Find where the given text appears and provide that cell's center as (X, Y) coordinate. 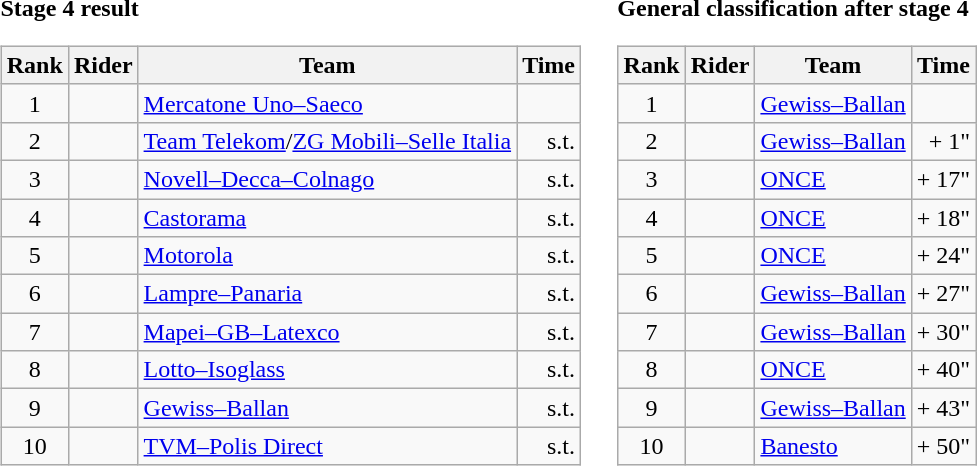
+ 27" (943, 294)
+ 30" (943, 332)
Lotto–Isoglass (328, 370)
+ 1" (943, 141)
Castorama (328, 217)
+ 17" (943, 179)
Team Telekom/ZG Mobili–Selle Italia (328, 141)
Lampre–Panaria (328, 294)
+ 43" (943, 408)
Motorola (328, 256)
Banesto (833, 446)
+ 50" (943, 446)
Novell–Decca–Colnago (328, 179)
+ 18" (943, 217)
+ 24" (943, 256)
+ 40" (943, 370)
Mapei–GB–Latexco (328, 332)
TVM–Polis Direct (328, 446)
Mercatone Uno–Saeco (328, 103)
